Output the [X, Y] coordinate of the center of the cell containing the given text.  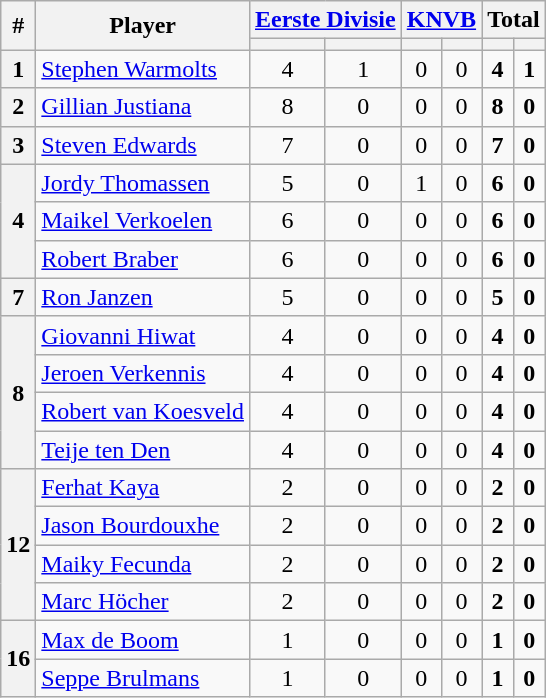
Seppe Brulmans [143, 678]
Maiky Fecunda [143, 564]
KNVB [441, 20]
# [18, 26]
3 [18, 145]
Jason Bourdouxhe [143, 526]
Jordy Thomassen [143, 183]
Eerste Divisie [325, 20]
Maikel Verkoelen [143, 221]
Steven Edwards [143, 145]
Jeroen Verkennis [143, 373]
Max de Boom [143, 640]
Ferhat Kaya [143, 488]
Stephen Warmolts [143, 69]
16 [18, 659]
Marc Höcher [143, 602]
Giovanni Hiwat [143, 335]
Robert Braber [143, 259]
Player [143, 26]
Ron Janzen [143, 297]
Robert van Koesveld [143, 411]
Teije ten Den [143, 449]
Total [514, 20]
Gillian Justiana [143, 107]
12 [18, 545]
